Detect which cell encompasses the target text, then output its [x, y] center coordinate. 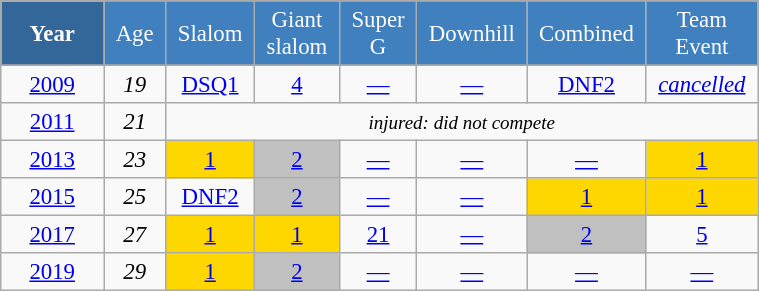
Year [52, 34]
Slalom [210, 34]
27 [135, 235]
cancelled [702, 85]
5 [702, 235]
2009 [52, 85]
2015 [52, 197]
Combined [586, 34]
2011 [52, 122]
23 [135, 160]
2013 [52, 160]
4 [296, 85]
Super G [378, 34]
Age [135, 34]
19 [135, 85]
Giantslalom [296, 34]
2017 [52, 235]
25 [135, 197]
Downhill [472, 34]
DSQ1 [210, 85]
Team Event [702, 34]
injured: did not compete [462, 122]
